Determine the (X, Y) coordinate at the center of the cell enclosing the given text.  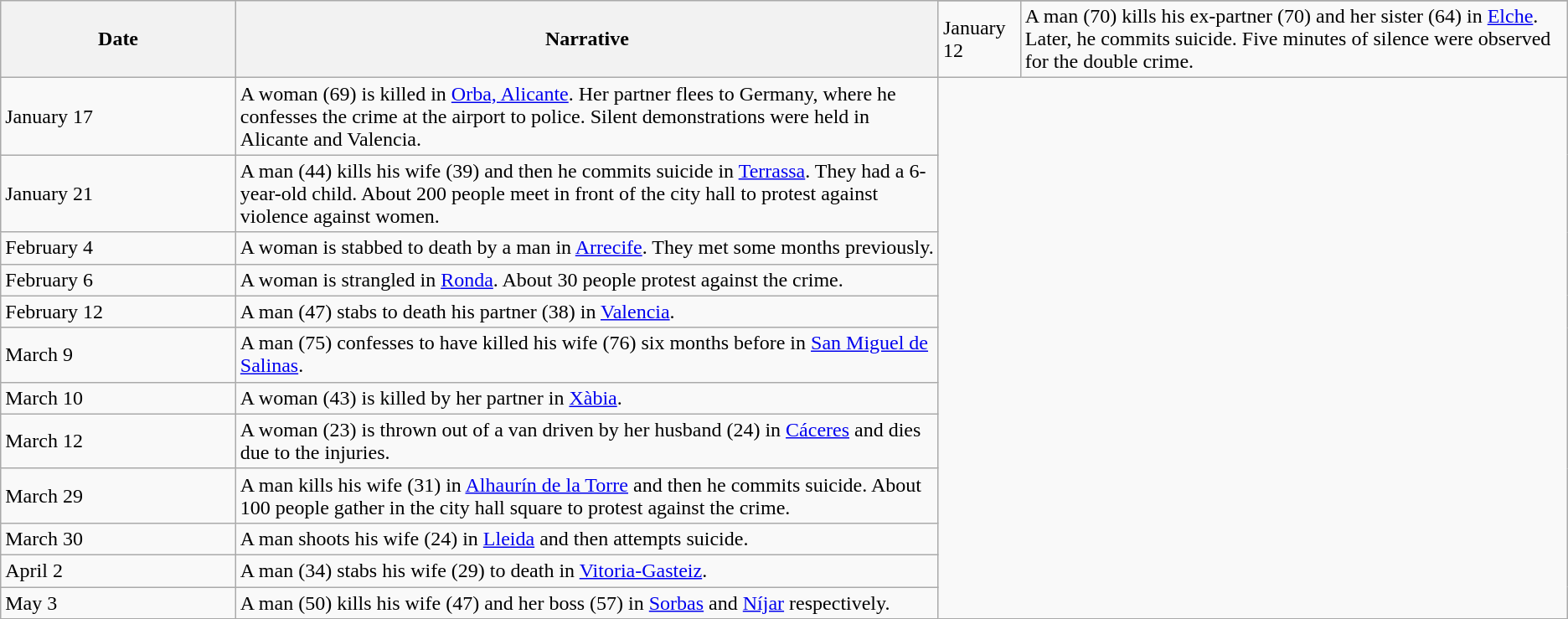
February 12 (119, 312)
A man (75) confesses to have killed his wife (76) six months before in San Miguel de Salinas. (586, 355)
March 30 (119, 539)
A man shoots his wife (24) in Lleida and then attempts suicide. (586, 539)
March 10 (119, 398)
A woman (23) is thrown out of a van driven by her husband (24) in Cáceres and dies due to the injuries. (586, 441)
Narrative (586, 39)
April 2 (119, 570)
May 3 (119, 602)
February 4 (119, 248)
Date (119, 39)
A man (34) stabs his wife (29) to death in Vitoria-Gasteiz. (586, 570)
January 17 (119, 116)
A man (50) kills his wife (47) and her boss (57) in Sorbas and Níjar respectively. (586, 602)
March 29 (119, 496)
A woman is strangled in Ronda. About 30 people protest against the crime. (586, 280)
January 21 (119, 193)
March 9 (119, 355)
February 6 (119, 280)
January 12 (979, 39)
A woman is stabbed to death by a man in Arrecife. They met some months previously. (586, 248)
A woman (43) is killed by her partner in Xàbia. (586, 398)
A man (47) stabs to death his partner (38) in Valencia. (586, 312)
March 12 (119, 441)
